Determine the [x, y] coordinate at the center of the cell enclosing the given text.  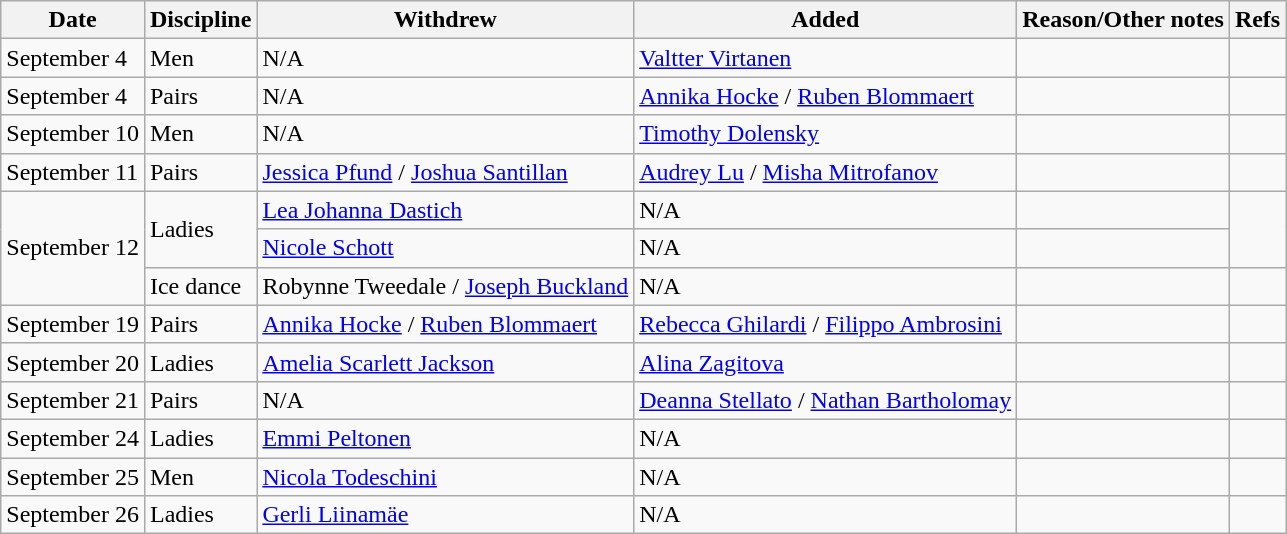
September 12 [73, 248]
Jessica Pfund / Joshua Santillan [446, 172]
Gerli Liinamäe [446, 515]
Reason/Other notes [1124, 20]
Amelia Scarlett Jackson [446, 362]
September 20 [73, 362]
Added [826, 20]
September 24 [73, 438]
September 19 [73, 324]
Valtter Virtanen [826, 58]
Audrey Lu / Misha Mitrofanov [826, 172]
Date [73, 20]
Deanna Stellato / Nathan Bartholomay [826, 400]
Emmi Peltonen [446, 438]
Nicola Todeschini [446, 477]
Ice dance [200, 286]
Refs [1257, 20]
Rebecca Ghilardi / Filippo Ambrosini [826, 324]
September 11 [73, 172]
Robynne Tweedale / Joseph Buckland [446, 286]
Withdrew [446, 20]
September 25 [73, 477]
September 26 [73, 515]
Timothy Dolensky [826, 134]
Alina Zagitova [826, 362]
Lea Johanna Dastich [446, 210]
September 21 [73, 400]
Nicole Schott [446, 248]
September 10 [73, 134]
Discipline [200, 20]
